Search for the cell housing the specified text and yield its (x, y) center coordinate. 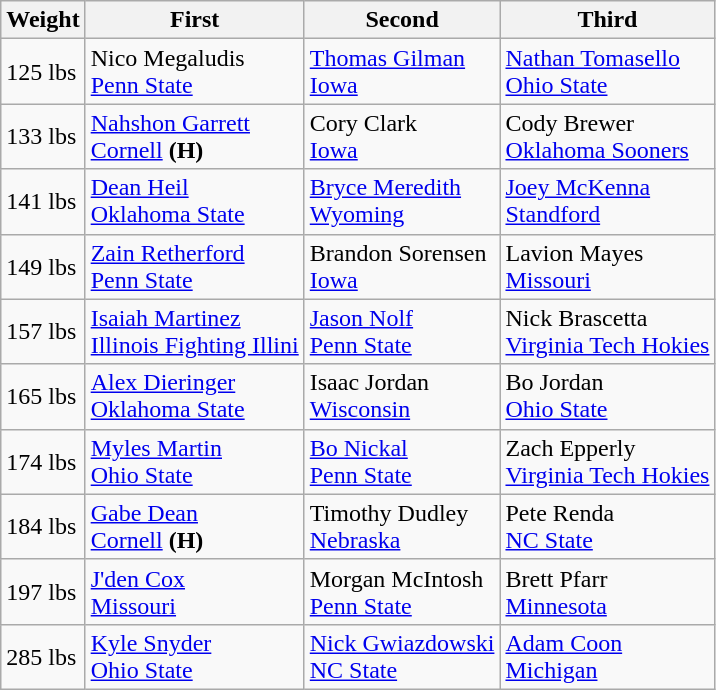
285 lbs (43, 656)
J'den CoxMissouri (194, 592)
125 lbs (43, 72)
174 lbs (43, 462)
Bo NickalPenn State (402, 462)
Joey McKennaStandford (608, 202)
Timothy DudleyNebraska (402, 526)
Jason NolfPenn State (402, 332)
Thomas GilmanIowa (402, 72)
Gabe DeanCornell (H) (194, 526)
Brett PfarrMinnesota (608, 592)
Dean HeilOklahoma State (194, 202)
Nick BrascettaVirginia Tech Hokies (608, 332)
Pete RendaNC State (608, 526)
157 lbs (43, 332)
133 lbs (43, 136)
Second (402, 20)
Kyle SnyderOhio State (194, 656)
Adam CoonMichigan (608, 656)
Morgan McIntoshPenn State (402, 592)
Nathan TomaselloOhio State (608, 72)
Cory ClarkIowa (402, 136)
Zain RetherfordPenn State (194, 266)
Zach EpperlyVirginia Tech Hokies (608, 462)
Alex DieringerOklahoma State (194, 396)
Nick GwiazdowskiNC State (402, 656)
Nico MegaludisPenn State (194, 72)
141 lbs (43, 202)
Nahshon GarrettCornell (H) (194, 136)
165 lbs (43, 396)
Bo JordanOhio State (608, 396)
Lavion Mayes Missouri (608, 266)
Isaac JordanWisconsin (402, 396)
Brandon SorensenIowa (402, 266)
Cody BrewerOklahoma Sooners (608, 136)
149 lbs (43, 266)
184 lbs (43, 526)
Third (608, 20)
First (194, 20)
197 lbs (43, 592)
Bryce MeredithWyoming (402, 202)
Myles MartinOhio State (194, 462)
Isaiah MartinezIllinois Fighting Illini (194, 332)
Weight (43, 20)
